Provide the [x, y] coordinate of the cell's center where the given text is located.  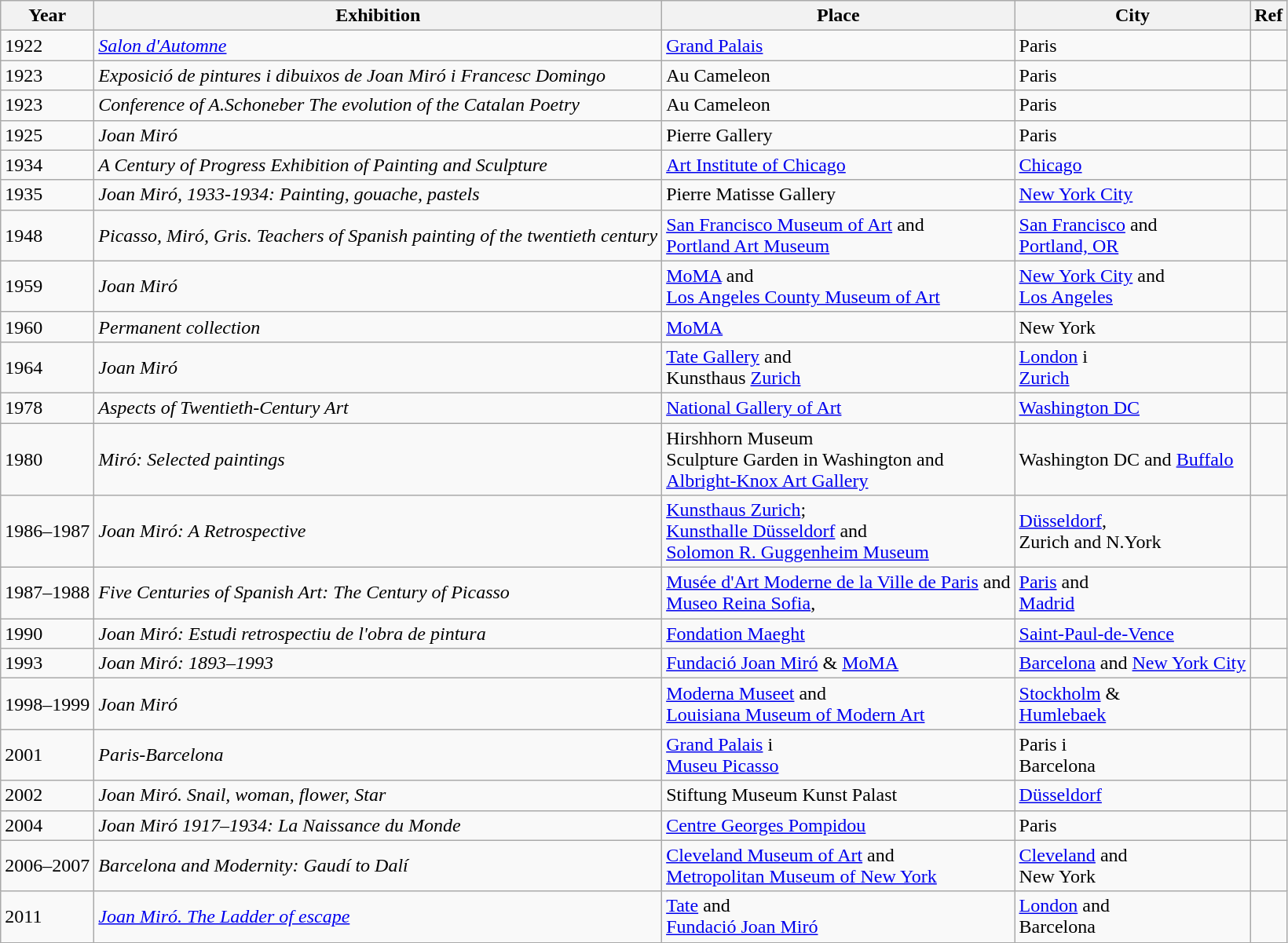
Chicago [1132, 165]
1948 [47, 236]
Year [47, 16]
Five Centuries of Spanish Art: The Century of Picasso [379, 594]
Kunsthaus Zurich; Kunsthalle Düsseldorf and Solomon R. Guggenheim Museum [839, 532]
1998–1999 [47, 704]
National Gallery of Art [839, 408]
Tate Gallery and Kunsthaus Zurich [839, 367]
Joan Miró 1917–1934: La Naissance du Monde [379, 825]
1922 [47, 46]
2002 [47, 795]
Miró: Selected paintings [379, 459]
1960 [47, 327]
Stockholm & Humlebaek [1132, 704]
Centre Georges Pompidou [839, 825]
Düsseldorf, Zurich and N.York [1132, 532]
Hirshhorn Museum Sculpture Garden in Washington and Albright-Knox Art Gallery [839, 459]
1980 [47, 459]
1934 [47, 165]
1993 [47, 663]
Joan Miró: 1893–1993 [379, 663]
Joan Miró. Snail, woman, flower, Star [379, 795]
Permanent collection [379, 327]
Exposició de pintures i dibuixos de Joan Miró i Francesc Domingo [379, 75]
New York City [1132, 195]
San Francisco Museum of Art and Portland Art Museum [839, 236]
Picasso, Miró, Gris. Teachers of Spanish painting of the twentieth century [379, 236]
Musée d'Art Moderne de la Ville de Paris and Museo Reina Sofia, [839, 594]
Joan Miró: Estudi retrospectiu de l'obra de pintura [379, 634]
Conference of A.Schoneber The evolution of the Catalan Poetry [379, 105]
Cleveland and New York [1132, 865]
MoMA and Los Angeles County Museum of Art [839, 286]
1990 [47, 634]
1987–1988 [47, 594]
Aspects of Twentieth-Century Art [379, 408]
A Century of Progress Exhibition of Painting and Sculpture [379, 165]
Washington DC and Buffalo [1132, 459]
London i Zurich [1132, 367]
New York [1132, 327]
2001 [47, 755]
Pierre Matisse Gallery [839, 195]
Joan Miró. The Ladder of escape [379, 917]
Cleveland Museum of Art and Metropolitan Museum of New York [839, 865]
MoMA [839, 327]
Fundació Joan Miró & MoMA [839, 663]
1978 [47, 408]
2006–2007 [47, 865]
Moderna Museet and Louisiana Museum of Modern Art [839, 704]
1925 [47, 135]
Tate and Fundació Joan Miró [839, 917]
1986–1987 [47, 532]
Stiftung Museum Kunst Palast [839, 795]
Exhibition [379, 16]
1959 [47, 286]
Barcelona and New York City [1132, 663]
London and Barcelona [1132, 917]
Salon d'Automne [379, 46]
2004 [47, 825]
Fondation Maeght [839, 634]
Washington DC [1132, 408]
1964 [47, 367]
Grand Palais i Museu Picasso [839, 755]
Pierre Gallery [839, 135]
Joan Miró: A Retrospective [379, 532]
Grand Palais [839, 46]
Place [839, 16]
Saint-Paul-de-Vence [1132, 634]
Düsseldorf [1132, 795]
San Francisco and Portland, OR [1132, 236]
Paris i Barcelona [1132, 755]
Art Institute of Chicago [839, 165]
New York City and Los Angeles [1132, 286]
City [1132, 16]
Ref [1269, 16]
Paris and Madrid [1132, 594]
1935 [47, 195]
Barcelona and Modernity: Gaudí to Dalí [379, 865]
Paris-Barcelona [379, 755]
Joan Miró, 1933-1934: Painting, gouache, pastels [379, 195]
2011 [47, 917]
